Return the [x, y] coordinate for the center point of the cell that contains the specified text.  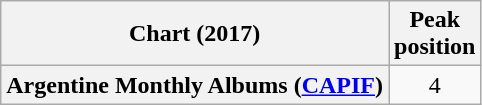
Chart (2017) [195, 34]
Argentine Monthly Albums (CAPIF) [195, 85]
Peakposition [434, 34]
4 [434, 85]
